Return [x, y] of the center of cell containing provided text 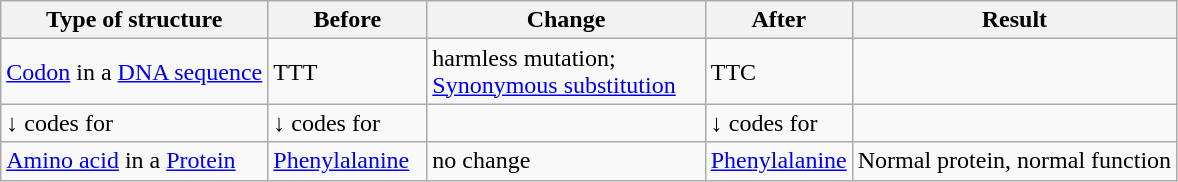
harmless mutation;Synonymous substitution [566, 72]
Result [1014, 20]
TTC [778, 72]
Type of structure [134, 20]
Codon in a DNA sequence [134, 72]
no change [566, 161]
TTT [348, 72]
Before [348, 20]
After [778, 20]
Amino acid in a Protein [134, 161]
Change [566, 20]
Normal protein, normal function [1014, 161]
